Locate the cell with the specified text and output its (X, Y) center coordinate. 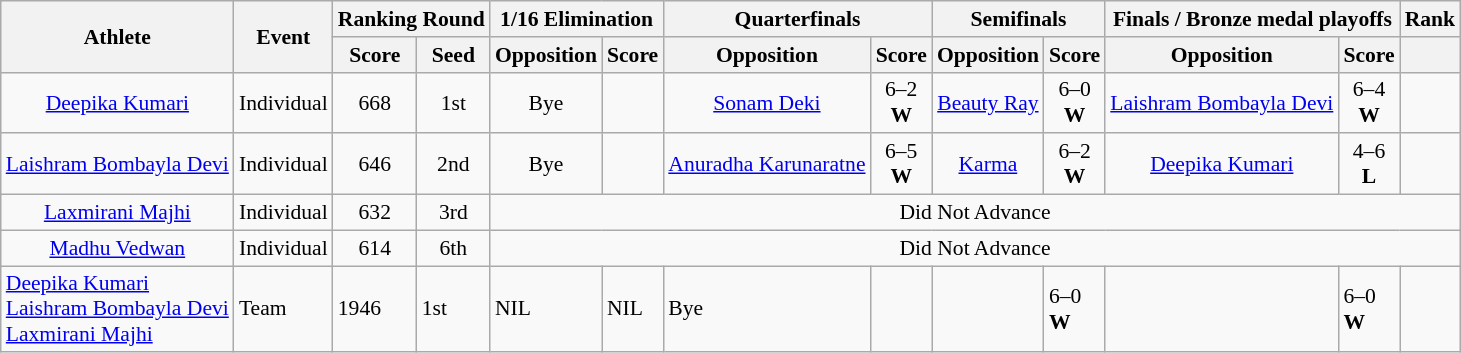
1946 (375, 310)
Semifinals (1018, 19)
Ranking Round (412, 19)
1/16 Elimination (576, 19)
Team (284, 310)
6th (454, 248)
Madhu Vedwan (118, 248)
Finals / Bronze medal playoffs (1252, 19)
Event (284, 36)
Laxmirani Majhi (118, 213)
Karma (988, 164)
6–5W (902, 164)
6–4W (1368, 102)
Athlete (118, 36)
3rd (454, 213)
Seed (454, 55)
Quarterfinals (798, 19)
632 (375, 213)
668 (375, 102)
4–6L (1368, 164)
646 (375, 164)
Beauty Ray (988, 102)
Rank (1430, 19)
Deepika KumariLaishram Bombayla DeviLaxmirani Majhi (118, 310)
614 (375, 248)
2nd (454, 164)
Sonam Deki (766, 102)
Anuradha Karunaratne (766, 164)
